Identify which cell holds the provided text, then report its [X, Y] central coordinate. 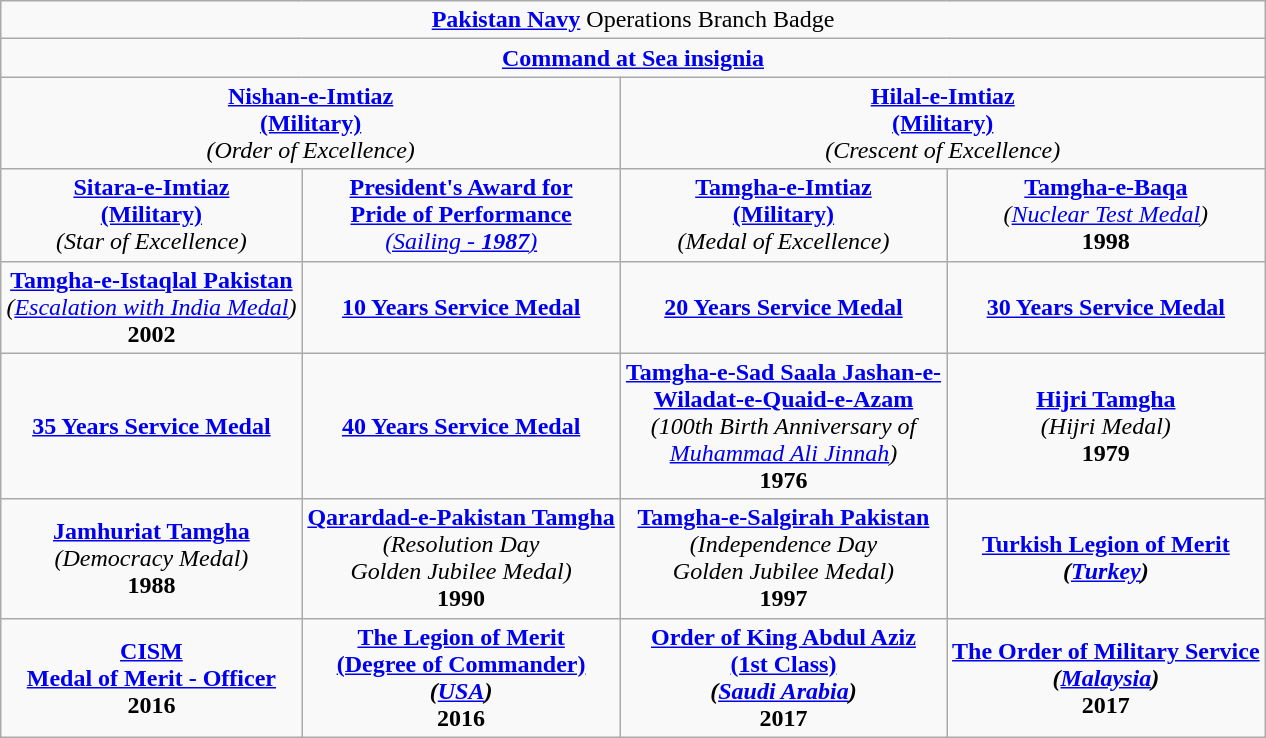
10 Years Service Medal [461, 307]
The Order of Military Service(Malaysia)2017 [1106, 678]
Sitara-e-Imtiaz(Military)(Star of Excellence) [152, 215]
Hilal-e-Imtiaz(Military)(Crescent of Excellence) [942, 123]
Nishan-e-Imtiaz(Military)(Order of Excellence) [310, 123]
35 Years Service Medal [152, 426]
Qarardad-e-Pakistan Tamgha(Resolution DayGolden Jubilee Medal)1990 [461, 558]
Tamgha-e-Baqa(Nuclear Test Medal)1998 [1106, 215]
Jamhuriat Tamgha(Democracy Medal)1988 [152, 558]
CISMMedal of Merit - Officer2016 [152, 678]
30 Years Service Medal [1106, 307]
Order of King Abdul Aziz(1st Class)(Saudi Arabia)2017 [783, 678]
The Legion of Merit(Degree of Commander)(USA)2016 [461, 678]
Tamgha-e-Istaqlal Pakistan(Escalation with India Medal)2002 [152, 307]
Hijri Tamgha(Hijri Medal)1979 [1106, 426]
Pakistan Navy Operations Branch Badge [633, 20]
Tamgha-e-Imtiaz(Military)(Medal of Excellence) [783, 215]
Command at Sea insignia [633, 58]
20 Years Service Medal [783, 307]
Tamgha-e-Sad Saala Jashan-e-Wiladat-e-Quaid-e-Azam(100th Birth Anniversary ofMuhammad Ali Jinnah)1976 [783, 426]
Turkish Legion of Merit(Turkey) [1106, 558]
Tamgha-e-Salgirah Pakistan(Independence DayGolden Jubilee Medal)1997 [783, 558]
President's Award forPride of Performance(Sailing - 1987) [461, 215]
40 Years Service Medal [461, 426]
